Find where the given text appears and provide that cell's center as (x, y) coordinate. 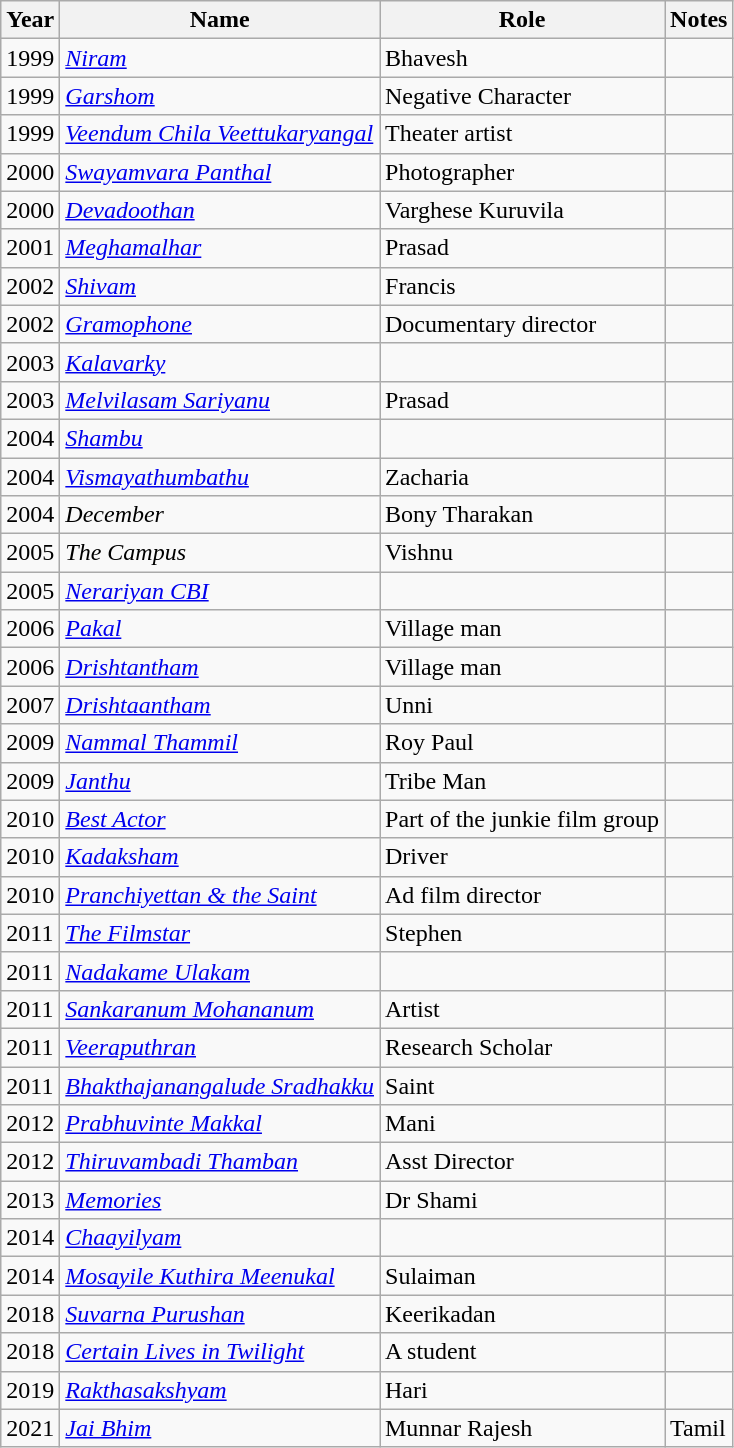
Thiruvambadi Thamban (220, 1162)
Hari (522, 1390)
Asst Director (522, 1162)
Year (30, 20)
Vishnu (522, 553)
Drishtaantham (220, 705)
Name (220, 20)
Jai Bhim (220, 1428)
December (220, 515)
Vismayathumbathu (220, 477)
Photographer (522, 172)
Bhavesh (522, 58)
2019 (30, 1390)
The Filmstar (220, 933)
Shivam (220, 286)
Artist (522, 1009)
Theater artist (522, 134)
The Campus (220, 553)
Devadoothan (220, 210)
Sulaiman (522, 1276)
Memories (220, 1200)
Tamil (699, 1428)
2001 (30, 248)
2021 (30, 1428)
Negative Character (522, 96)
Role (522, 20)
Keerikadan (522, 1314)
Nammal Thammil (220, 743)
Certain Lives in Twilight (220, 1352)
Sankaranum Mohananum (220, 1009)
Gramophone (220, 324)
Niram (220, 58)
Shambu (220, 438)
Munnar Rajesh (522, 1428)
Research Scholar (522, 1047)
Meghamalhar (220, 248)
Part of the junkie film group (522, 819)
Pakal (220, 629)
Tribe Man (522, 781)
Kalavarky (220, 362)
Roy Paul (522, 743)
Prabhuvinte Makkal (220, 1124)
Nerariyan CBI (220, 591)
Best Actor (220, 819)
Garshom (220, 96)
Francis (522, 286)
Bhakthajanangalude Sradhakku (220, 1085)
Pranchiyettan & the Saint (220, 895)
Saint (522, 1085)
Zacharia (522, 477)
Janthu (220, 781)
Dr Shami (522, 1200)
Mosayile Kuthira Meenukal (220, 1276)
Veendum Chila Veettukaryangal (220, 134)
Ad film director (522, 895)
Rakthasakshyam (220, 1390)
Notes (699, 20)
A student (522, 1352)
Bony Tharakan (522, 515)
Documentary director (522, 324)
Melvilasam Sariyanu (220, 400)
2007 (30, 705)
Driver (522, 857)
Nadakame Ulakam (220, 971)
Unni (522, 705)
2013 (30, 1200)
Stephen (522, 933)
Swayamvara Panthal (220, 172)
Suvarna Purushan (220, 1314)
Mani (522, 1124)
Drishtantham (220, 667)
Kadaksham (220, 857)
Varghese Kuruvila (522, 210)
Veeraputhran (220, 1047)
Chaayilyam (220, 1238)
